Extract the (x, y) coordinate from the center of the cell holding the provided text.  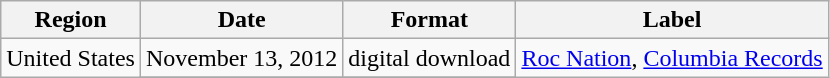
Region (71, 20)
Roc Nation, Columbia Records (672, 58)
United States (71, 58)
Date (241, 20)
digital download (430, 58)
November 13, 2012 (241, 58)
Format (430, 20)
Label (672, 20)
